Scan for the cell matching the given text and deliver its [x, y] coordinate at center. 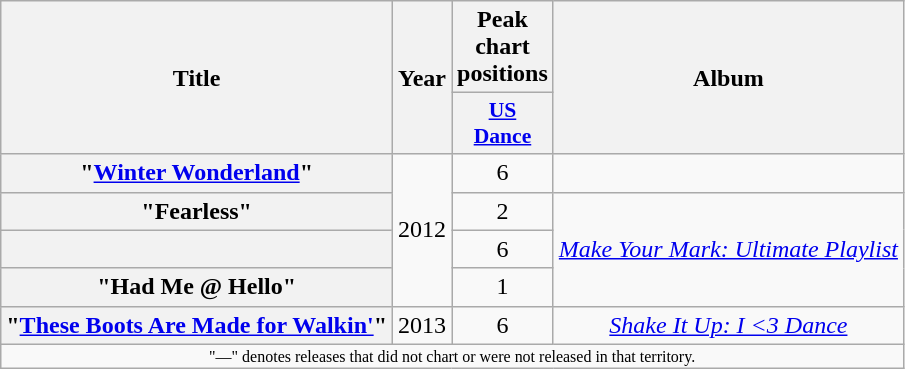
"Had Me @ Hello" [197, 287]
Peak chart positions [503, 47]
Make Your Mark: Ultimate Playlist [728, 249]
2012 [422, 230]
Shake It Up: I <3 Dance [728, 325]
Album [728, 78]
USDance [503, 124]
Year [422, 78]
"Winter Wonderland" [197, 173]
Title [197, 78]
2013 [422, 325]
2 [503, 211]
"Fearless" [197, 211]
"These Boots Are Made for Walkin'" [197, 325]
1 [503, 287]
"—" denotes releases that did not chart or were not released in that territory. [452, 356]
